Pinpoint the cell where the given text exists, returning its (X, Y) midpoint coordinate. 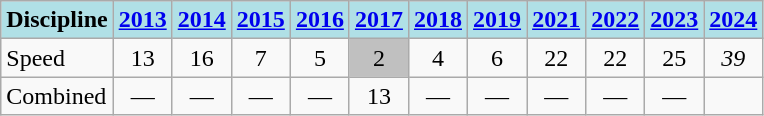
2017 (378, 20)
2 (378, 58)
39 (734, 58)
2016 (320, 20)
2018 (438, 20)
Discipline (57, 20)
Speed (57, 58)
16 (202, 58)
2024 (734, 20)
2022 (616, 20)
4 (438, 58)
2019 (498, 20)
6 (498, 58)
7 (260, 58)
5 (320, 58)
Combined (57, 96)
2023 (674, 20)
2014 (202, 20)
2013 (142, 20)
2015 (260, 20)
2021 (556, 20)
25 (674, 58)
